Scan for the cell matching the given text and deliver its (X, Y) coordinate at center. 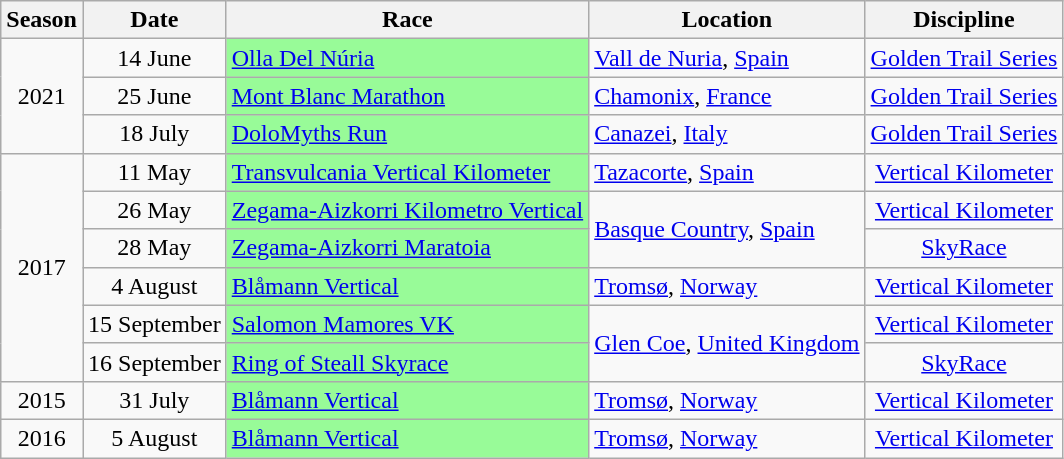
Ring of Steall Skyrace (407, 362)
5 August (154, 438)
Salomon Mamores VK (407, 324)
Chamonix, France (727, 96)
Basque Country, Spain (727, 229)
Location (727, 20)
Zegama-Aizkorri Kilometro Vertical (407, 210)
26 May (154, 210)
31 July (154, 400)
Race (407, 20)
16 September (154, 362)
Discipline (964, 20)
Date (154, 20)
2016 (42, 438)
Glen Coe, United Kingdom (727, 343)
Zegama-Aizkorri Maratoia (407, 248)
Transvulcania Vertical Kilometer (407, 172)
18 July (154, 134)
Tazacorte, Spain (727, 172)
2017 (42, 267)
Olla Del Núria (407, 58)
Mont Blanc Marathon (407, 96)
Canazei, Italy (727, 134)
2021 (42, 96)
2015 (42, 400)
Vall de Nuria, Spain (727, 58)
DoloMyths Run (407, 134)
11 May (154, 172)
14 June (154, 58)
Season (42, 20)
28 May (154, 248)
15 September (154, 324)
4 August (154, 286)
25 June (154, 96)
